Provide the [X, Y] coordinate of the cell's center where the given text is located.  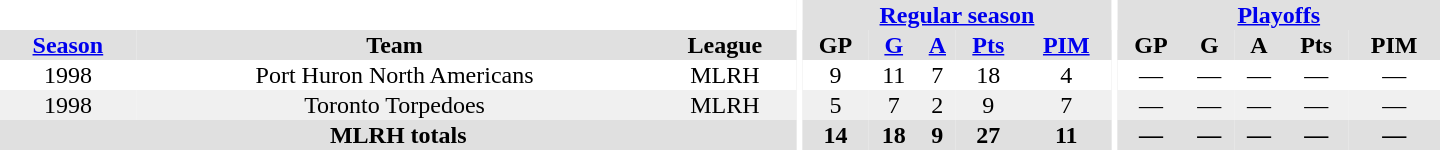
4 [1066, 75]
MLRH totals [398, 135]
Team [395, 45]
Playoffs [1279, 15]
2 [938, 105]
Port Huron North Americans [395, 75]
League [724, 45]
5 [836, 105]
Season [68, 45]
14 [836, 135]
27 [988, 135]
Toronto Torpedoes [395, 105]
Regular season [957, 15]
